Find where the given text appears and provide that cell's center as (x, y) coordinate. 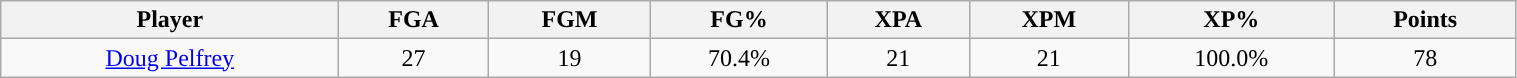
XPM (1048, 20)
100.0% (1231, 58)
Doug Pelfrey (170, 58)
FGA (414, 20)
XPA (898, 20)
Points (1425, 20)
Player (170, 20)
XP% (1231, 20)
70.4% (740, 58)
78 (1425, 58)
FGM (569, 20)
27 (414, 58)
19 (569, 58)
FG% (740, 20)
